Find where the given text appears and provide that cell's center as (x, y) coordinate. 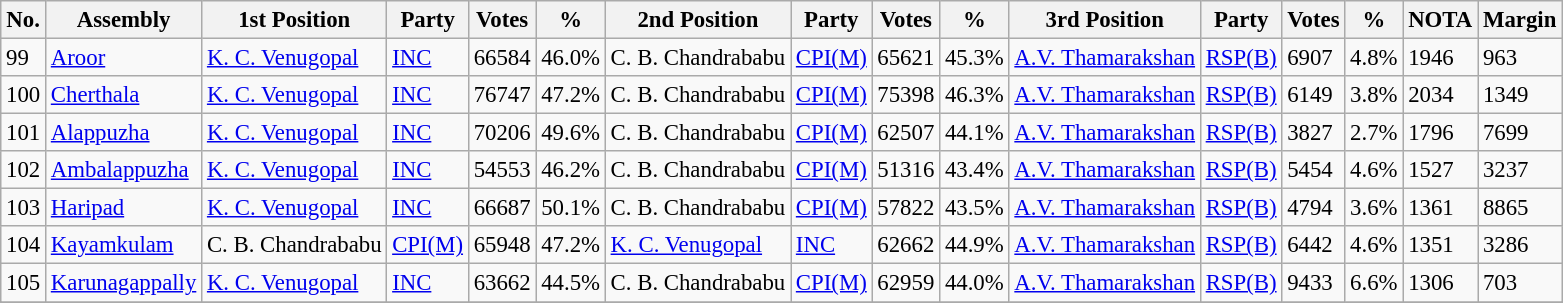
7699 (1520, 133)
Margin (1520, 20)
1349 (1520, 95)
3.6% (1374, 208)
6907 (1314, 58)
1st Position (294, 20)
43.4% (974, 170)
44.0% (974, 283)
Assembly (124, 20)
44.1% (974, 133)
963 (1520, 58)
70206 (502, 133)
Kayamkulam (124, 245)
Karunagappally (124, 283)
703 (1520, 283)
65621 (906, 58)
50.1% (570, 208)
Cherthala (124, 95)
6442 (1314, 245)
1361 (1440, 208)
3827 (1314, 133)
Haripad (124, 208)
3237 (1520, 170)
2.7% (1374, 133)
3.8% (1374, 95)
Ambalappuzha (124, 170)
1351 (1440, 245)
3rd Position (1104, 20)
1796 (1440, 133)
3286 (1520, 245)
46.3% (974, 95)
51316 (906, 170)
66584 (502, 58)
62662 (906, 245)
1527 (1440, 170)
Aroor (124, 58)
101 (24, 133)
43.5% (974, 208)
9433 (1314, 283)
104 (24, 245)
63662 (502, 283)
5454 (1314, 170)
6.6% (1374, 283)
49.6% (570, 133)
NOTA (1440, 20)
57822 (906, 208)
100 (24, 95)
75398 (906, 95)
45.3% (974, 58)
2nd Position (698, 20)
76747 (502, 95)
Alappuzha (124, 133)
No. (24, 20)
2034 (1440, 95)
46.0% (570, 58)
44.9% (974, 245)
99 (24, 58)
44.5% (570, 283)
46.2% (570, 170)
1306 (1440, 283)
62959 (906, 283)
6149 (1314, 95)
102 (24, 170)
66687 (502, 208)
8865 (1520, 208)
4.8% (1374, 58)
103 (24, 208)
54553 (502, 170)
4794 (1314, 208)
62507 (906, 133)
65948 (502, 245)
1946 (1440, 58)
105 (24, 283)
